Search for the cell housing the specified text and yield its [x, y] center coordinate. 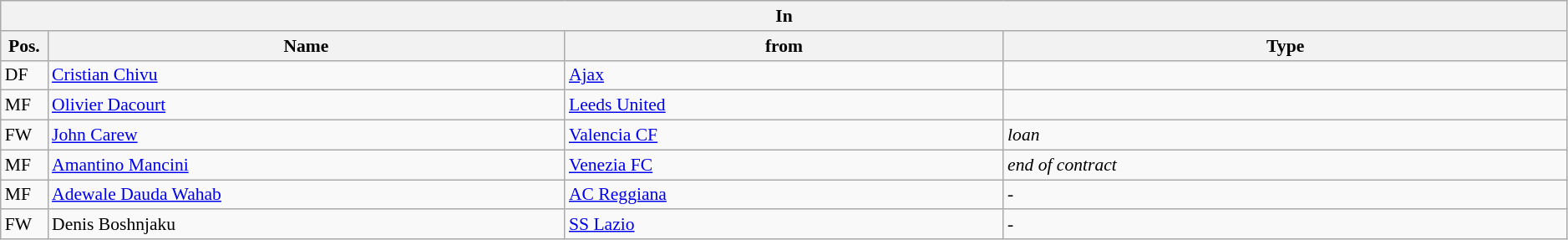
Type [1285, 46]
John Carew [306, 135]
Amantino Mancini [306, 165]
loan [1285, 135]
Pos. [24, 46]
from [784, 46]
Cristian Chivu [306, 75]
In [784, 16]
Valencia CF [784, 135]
end of contract [1285, 165]
Name [306, 46]
Leeds United [784, 105]
DF [24, 75]
Denis Boshnjaku [306, 225]
SS Lazio [784, 225]
Venezia FC [784, 165]
Adewale Dauda Wahab [306, 195]
Olivier Dacourt [306, 105]
AC Reggiana [784, 195]
Ajax [784, 75]
